Capture the cell that displays the provided text and extract its [X, Y] central coordinate. 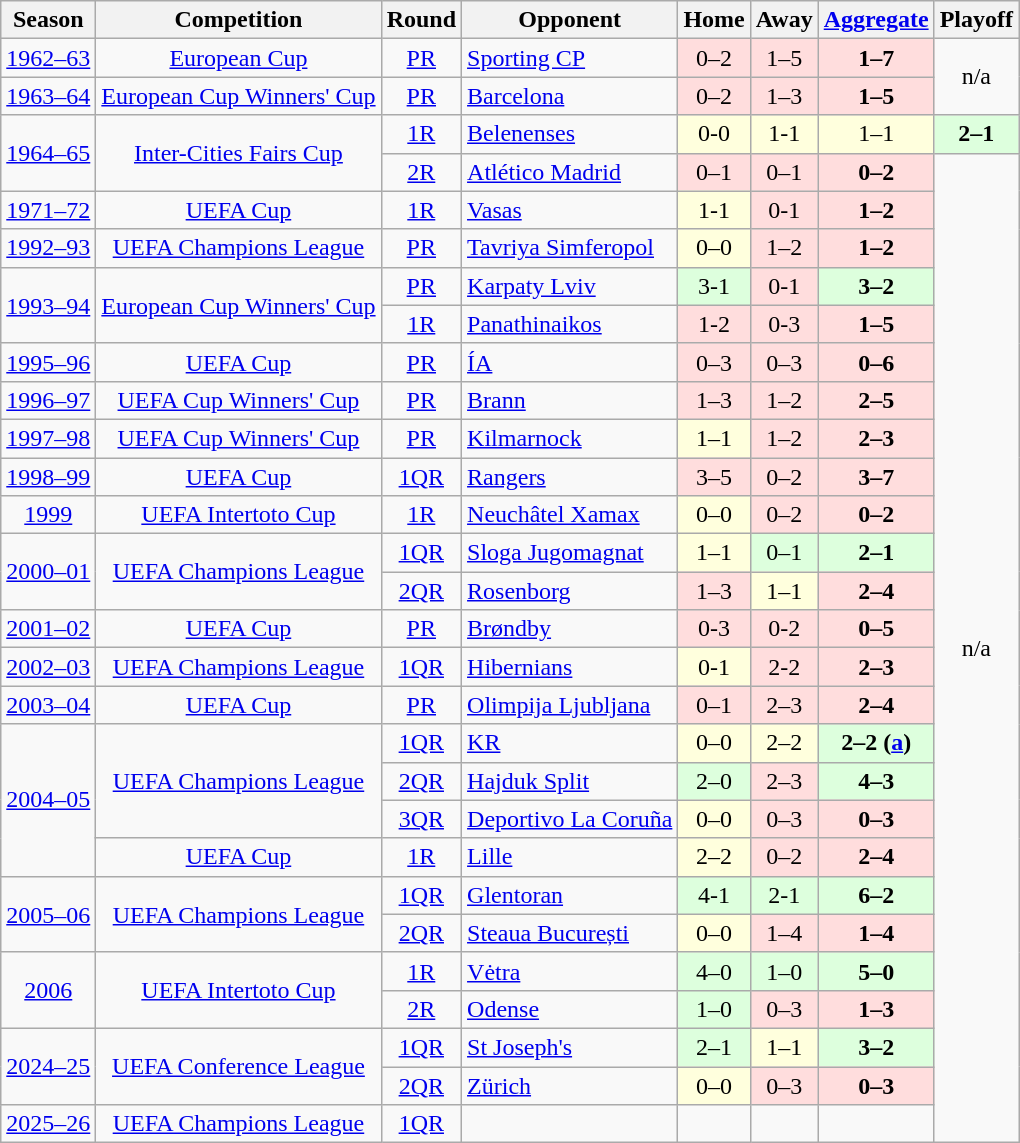
Hibernians [570, 667]
Opponent [570, 20]
1999 [48, 515]
Steaua București [570, 933]
Sporting CP [570, 58]
Hajduk Split [570, 781]
Odense [570, 1009]
1–7 [876, 58]
3–5 [714, 477]
1996–97 [48, 400]
Glentoran [570, 895]
Tavriya Simferopol [570, 248]
1997–98 [48, 438]
5–0 [876, 971]
3–7 [876, 477]
1964–65 [48, 153]
0–5 [876, 629]
6–2 [876, 895]
1992–93 [48, 248]
Sloga Jugomagnat [570, 553]
Olimpija Ljubljana [570, 705]
1963–64 [48, 96]
Playoff [976, 20]
Brøndby [570, 629]
1962–63 [48, 58]
Karpaty Lviv [570, 286]
2005–06 [48, 914]
4-1 [714, 895]
1971–72 [48, 210]
St Joseph's [570, 1047]
Inter-Cities Fairs Cup [238, 153]
Deportivo La Coruña [570, 819]
1998–99 [48, 477]
2025–26 [48, 1124]
1-2 [714, 324]
Atlético Madrid [570, 172]
1995–96 [48, 362]
Belenenses [570, 134]
Vėtra [570, 971]
Zürich [570, 1085]
Rosenborg [570, 591]
0-2 [784, 629]
2004–05 [48, 800]
Brann [570, 400]
4–0 [714, 971]
1993–94 [48, 305]
2-2 [784, 667]
Vasas [570, 210]
Neuchâtel Xamax [570, 515]
Competition [238, 20]
3-1 [714, 286]
Panathinaikos [570, 324]
Home [714, 20]
KR [570, 743]
2002–03 [48, 667]
2-1 [784, 895]
Away [784, 20]
Barcelona [570, 96]
3QR [421, 819]
European Cup [238, 58]
2–5 [876, 400]
2001–02 [48, 629]
2006 [48, 990]
0–6 [876, 362]
0-0 [714, 134]
Rangers [570, 477]
Round [421, 20]
2000–01 [48, 572]
Aggregate [876, 20]
2003–04 [48, 705]
Season [48, 20]
UEFA Conference League [238, 1066]
Kilmarnock [570, 438]
2024–25 [48, 1066]
2–0 [714, 781]
4–3 [876, 781]
Lille [570, 857]
2–2 (a) [876, 743]
ÍA [570, 362]
